Detect which cell encompasses the target text, then output its [x, y] center coordinate. 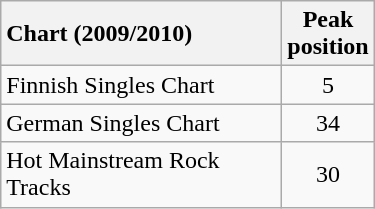
Hot Mainstream Rock Tracks [142, 174]
Finnish Singles Chart [142, 85]
German Singles Chart [142, 123]
5 [328, 85]
Chart (2009/2010) [142, 34]
Peakposition [328, 34]
30 [328, 174]
34 [328, 123]
